Provide the (x, y) coordinate of the cell's center where the given text is located.  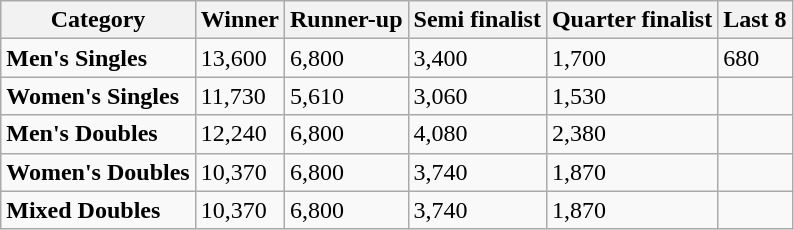
Semi finalist (477, 20)
4,080 (477, 134)
3,060 (477, 96)
Category (98, 20)
Mixed Doubles (98, 210)
Men's Singles (98, 58)
1,530 (632, 96)
12,240 (240, 134)
1,700 (632, 58)
680 (755, 58)
13,600 (240, 58)
11,730 (240, 96)
Winner (240, 20)
Runner-up (346, 20)
2,380 (632, 134)
5,610 (346, 96)
Women's Singles (98, 96)
Quarter finalist (632, 20)
Last 8 (755, 20)
Women's Doubles (98, 172)
3,400 (477, 58)
Men's Doubles (98, 134)
